Output the (x, y) coordinate of the center of the cell containing the given text.  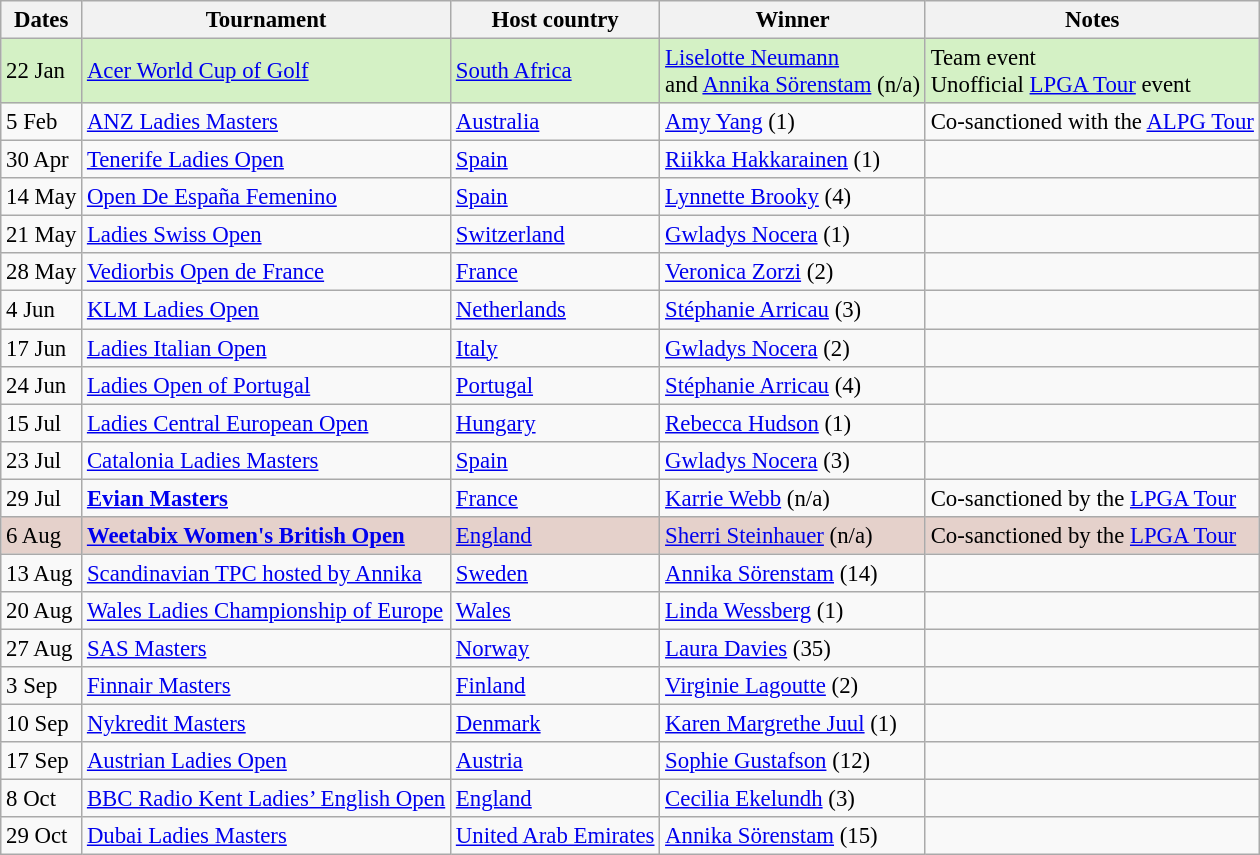
Netherlands (556, 310)
13 Aug (42, 573)
29 Jul (42, 498)
Winner (793, 20)
27 Aug (42, 648)
Notes (1092, 20)
Switzerland (556, 235)
Catalonia Ladies Masters (266, 460)
3 Sep (42, 686)
Weetabix Women's British Open (266, 536)
Acer World Cup of Golf (266, 72)
Austrian Ladies Open (266, 761)
Scandinavian TPC hosted by Annika (266, 573)
Karen Margrethe Juul (1) (793, 724)
Veronica Zorzi (2) (793, 273)
Hungary (556, 423)
Laura Davies (35) (793, 648)
Finnair Masters (266, 686)
Annika Sörenstam (15) (793, 836)
Rebecca Hudson (1) (793, 423)
Co-sanctioned with the ALPG Tour (1092, 122)
30 Apr (42, 160)
Australia (556, 122)
5 Feb (42, 122)
15 Jul (42, 423)
Dubai Ladies Masters (266, 836)
Norway (556, 648)
Austria (556, 761)
Sherri Steinhauer (n/a) (793, 536)
Annika Sörenstam (14) (793, 573)
Stéphanie Arricau (4) (793, 385)
24 Jun (42, 385)
17 Sep (42, 761)
Portugal (556, 385)
Cecilia Ekelundh (3) (793, 799)
Liselotte Neumannand Annika Sörenstam (n/a) (793, 72)
Italy (556, 348)
Gwladys Nocera (3) (793, 460)
Riikka Hakkarainen (1) (793, 160)
Nykredit Masters (266, 724)
Tournament (266, 20)
Amy Yang (1) (793, 122)
Evian Masters (266, 498)
22 Jan (42, 72)
KLM Ladies Open (266, 310)
South Africa (556, 72)
Host country (556, 20)
4 Jun (42, 310)
10 Sep (42, 724)
6 Aug (42, 536)
United Arab Emirates (556, 836)
Sweden (556, 573)
Ladies Open of Portugal (266, 385)
Ladies Central European Open (266, 423)
21 May (42, 235)
Denmark (556, 724)
Tenerife Ladies Open (266, 160)
23 Jul (42, 460)
Finland (556, 686)
Wales (556, 611)
Virginie Lagoutte (2) (793, 686)
Lynnette Brooky (4) (793, 197)
Open De España Femenino (266, 197)
Ladies Swiss Open (266, 235)
Wales Ladies Championship of Europe (266, 611)
BBC Radio Kent Ladies’ English Open (266, 799)
20 Aug (42, 611)
Ladies Italian Open (266, 348)
8 Oct (42, 799)
17 Jun (42, 348)
Gwladys Nocera (2) (793, 348)
Linda Wessberg (1) (793, 611)
29 Oct (42, 836)
14 May (42, 197)
ANZ Ladies Masters (266, 122)
Sophie Gustafson (12) (793, 761)
Stéphanie Arricau (3) (793, 310)
28 May (42, 273)
Vediorbis Open de France (266, 273)
SAS Masters (266, 648)
Gwladys Nocera (1) (793, 235)
Team eventUnofficial LPGA Tour event (1092, 72)
Karrie Webb (n/a) (793, 498)
Dates (42, 20)
